Locate the cell with the specified text and output its [X, Y] center coordinate. 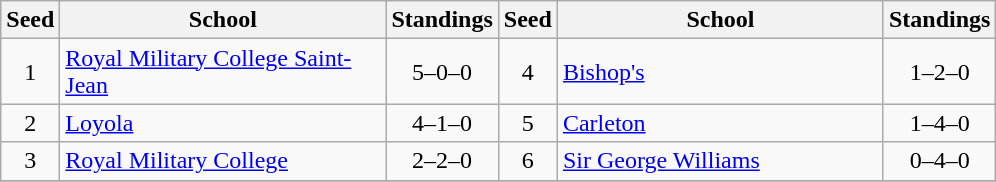
5–0–0 [442, 72]
1–4–0 [939, 123]
4 [528, 72]
Bishop's [720, 72]
Carleton [720, 123]
1 [30, 72]
Royal Military College Saint-Jean [223, 72]
2–2–0 [442, 161]
Loyola [223, 123]
5 [528, 123]
0–4–0 [939, 161]
Royal Military College [223, 161]
6 [528, 161]
4–1–0 [442, 123]
Sir George Williams [720, 161]
2 [30, 123]
3 [30, 161]
1–2–0 [939, 72]
